Find where the given text appears and provide that cell's center as [X, Y] coordinate. 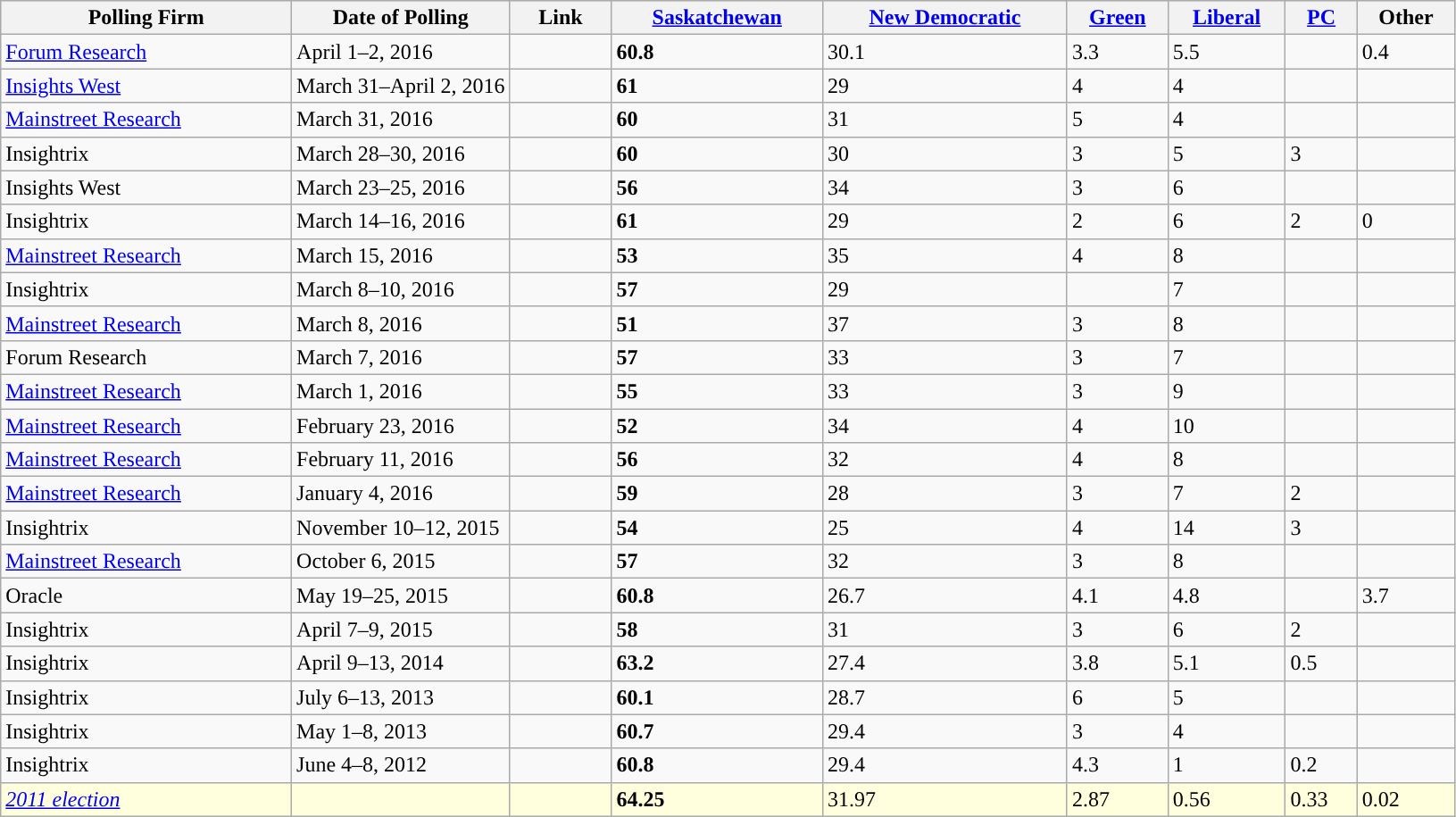
35 [945, 255]
March 1, 2016 [401, 391]
59 [718, 494]
October 6, 2015 [401, 562]
5.1 [1227, 663]
Saskatchewan [718, 18]
Polling Firm [146, 18]
March 14–16, 2016 [401, 221]
64.25 [718, 799]
Liberal [1227, 18]
April 1–2, 2016 [401, 52]
25 [945, 528]
0 [1406, 221]
March 31–April 2, 2016 [401, 86]
New Democratic [945, 18]
60.7 [718, 731]
February 11, 2016 [401, 460]
Oracle [146, 596]
27.4 [945, 663]
March 28–30, 2016 [401, 154]
March 15, 2016 [401, 255]
May 1–8, 2013 [401, 731]
52 [718, 426]
March 23–25, 2016 [401, 188]
0.5 [1321, 663]
March 7, 2016 [401, 357]
June 4–8, 2012 [401, 765]
July 6–13, 2013 [401, 697]
April 9–13, 2014 [401, 663]
58 [718, 629]
Link [561, 18]
0.02 [1406, 799]
3.8 [1118, 663]
9 [1227, 391]
55 [718, 391]
March 8–10, 2016 [401, 289]
0.2 [1321, 765]
30.1 [945, 52]
May 19–25, 2015 [401, 596]
1 [1227, 765]
14 [1227, 528]
60.1 [718, 697]
5.5 [1227, 52]
3.7 [1406, 596]
PC [1321, 18]
63.2 [718, 663]
4.8 [1227, 596]
2011 election [146, 799]
26.7 [945, 596]
28.7 [945, 697]
Green [1118, 18]
April 7–9, 2015 [401, 629]
28 [945, 494]
31.97 [945, 799]
Date of Polling [401, 18]
30 [945, 154]
February 23, 2016 [401, 426]
4.1 [1118, 596]
10 [1227, 426]
51 [718, 323]
54 [718, 528]
0.56 [1227, 799]
Other [1406, 18]
2.87 [1118, 799]
January 4, 2016 [401, 494]
0.4 [1406, 52]
4.3 [1118, 765]
37 [945, 323]
53 [718, 255]
March 8, 2016 [401, 323]
March 31, 2016 [401, 120]
0.33 [1321, 799]
November 10–12, 2015 [401, 528]
3.3 [1118, 52]
